Detect which cell encompasses the target text, then output its [X, Y] center coordinate. 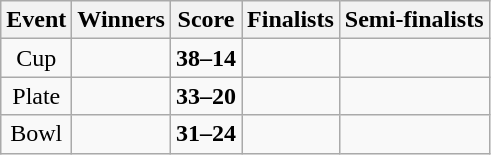
Semi-finalists [414, 20]
Score [206, 20]
38–14 [206, 58]
Plate [36, 96]
Event [36, 20]
Cup [36, 58]
33–20 [206, 96]
31–24 [206, 134]
Bowl [36, 134]
Winners [122, 20]
Finalists [291, 20]
